Locate the cell with the specified text and output its (X, Y) center coordinate. 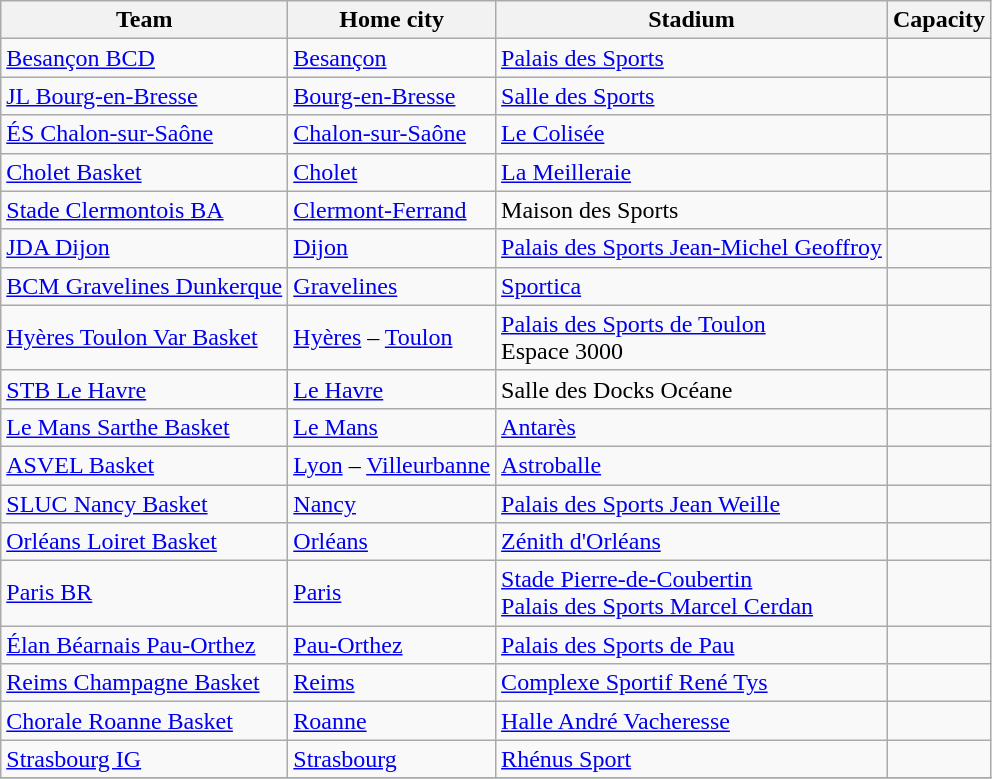
Stadium (692, 20)
Home city (392, 20)
ÉS Chalon-sur-Saône (144, 134)
Bourg-en-Bresse (392, 96)
Le Mans Sarthe Basket (144, 427)
Lyon – Villeurbanne (392, 465)
Cholet Basket (144, 172)
Stade Clermontois BA (144, 210)
Halle André Vacheresse (692, 721)
Strasbourg IG (144, 759)
Orléans Loiret Basket (144, 542)
Nancy (392, 503)
Complexe Sportif René Tys (692, 683)
La Meilleraie (692, 172)
Gravelines (392, 286)
Pau-Orthez (392, 645)
Reims (392, 683)
Strasbourg (392, 759)
JDA Dijon (144, 248)
Clermont-Ferrand (392, 210)
Chorale Roanne Basket (144, 721)
Palais des Sports de Toulon Espace 3000 (692, 338)
Élan Béarnais Pau-Orthez (144, 645)
Chalon-sur-Saône (392, 134)
Palais des Sports Jean-Michel Geoffroy (692, 248)
Maison des Sports (692, 210)
Palais des Sports de Pau (692, 645)
Reims Champagne Basket (144, 683)
JL Bourg-en-Bresse (144, 96)
ASVEL Basket (144, 465)
Hyères Toulon Var Basket (144, 338)
Capacity (938, 20)
Team (144, 20)
Cholet (392, 172)
Stade Pierre-de-Coubertin Palais des Sports Marcel Cerdan (692, 594)
Besançon BCD (144, 58)
Zénith d'Orléans (692, 542)
Palais des Sports Jean Weille (692, 503)
Le Mans (392, 427)
Antarès (692, 427)
Besançon (392, 58)
Salle des Sports (692, 96)
Hyères – Toulon (392, 338)
Astroballe (692, 465)
BCM Gravelines Dunkerque (144, 286)
Paris BR (144, 594)
Rhénus Sport (692, 759)
Sportica (692, 286)
Roanne (392, 721)
STB Le Havre (144, 389)
Paris (392, 594)
Salle des Docks Océane (692, 389)
Palais des Sports (692, 58)
Orléans (392, 542)
Le Colisée (692, 134)
Dijon (392, 248)
SLUC Nancy Basket (144, 503)
Le Havre (392, 389)
